Pinpoint the cell where the given text exists, returning its [x, y] midpoint coordinate. 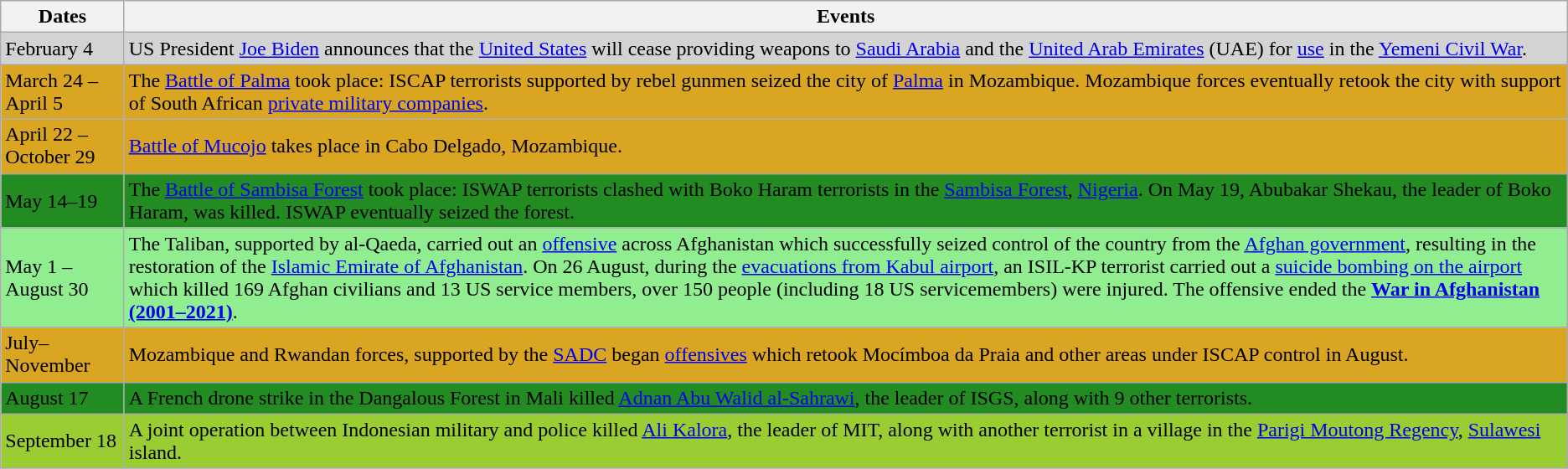
Events [846, 17]
July–November [62, 355]
May 14–19 [62, 201]
Battle of Mucojo takes place in Cabo Delgado, Mozambique. [846, 146]
August 17 [62, 398]
March 24 – April 5 [62, 92]
Mozambique and Rwandan forces, supported by the SADC began offensives which retook Mocímboa da Praia and other areas under ISCAP control in August. [846, 355]
May 1 – August 30 [62, 278]
September 18 [62, 441]
A French drone strike in the Dangalous Forest in Mali killed Adnan Abu Walid al-Sahrawi, the leader of ISGS, along with 9 other terrorists. [846, 398]
Dates [62, 17]
February 4 [62, 49]
April 22 – October 29 [62, 146]
